Provide the [X, Y] coordinate of the cell's center where the given text is located.  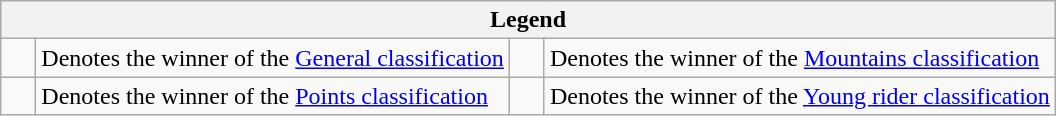
Denotes the winner of the Points classification [273, 96]
Denotes the winner of the Young rider classification [800, 96]
Legend [528, 20]
Denotes the winner of the Mountains classification [800, 58]
Denotes the winner of the General classification [273, 58]
